Determine the (X, Y) coordinate at the center of the cell enclosing the given text.  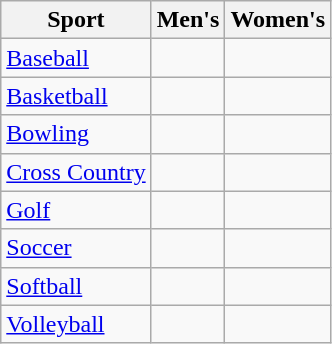
Soccer (76, 248)
Sport (76, 20)
Cross Country (76, 172)
Volleyball (76, 324)
Women's (278, 20)
Baseball (76, 58)
Men's (188, 20)
Bowling (76, 134)
Softball (76, 286)
Golf (76, 210)
Basketball (76, 96)
